Pinpoint the cell where the given text exists, returning its [x, y] midpoint coordinate. 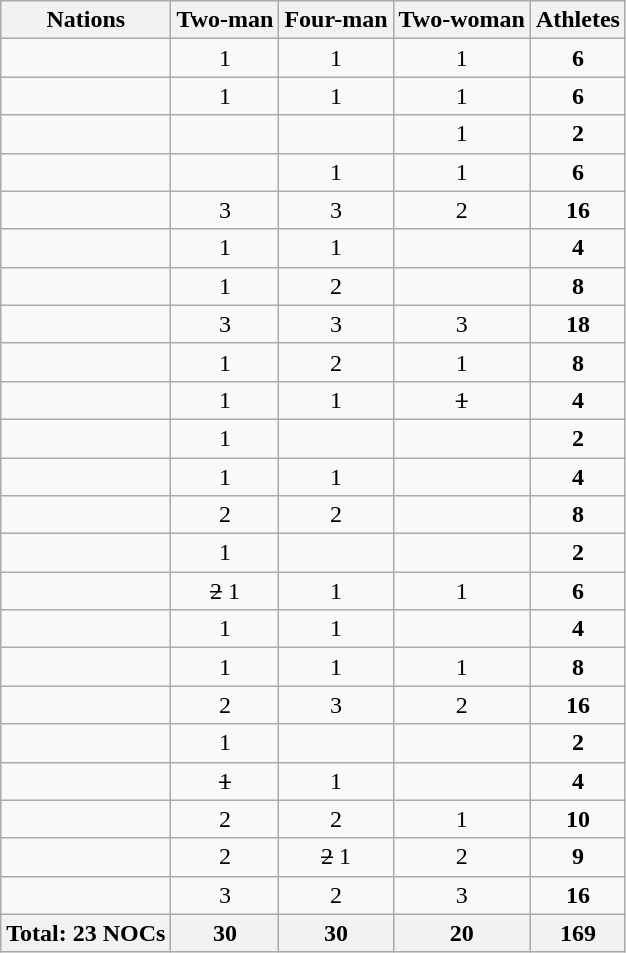
20 [462, 933]
9 [578, 857]
Four-man [336, 20]
Total: 23 NOCs [86, 933]
Nations [86, 20]
Two-man [225, 20]
Athletes [578, 20]
10 [578, 819]
169 [578, 933]
18 [578, 324]
Two-woman [462, 20]
